Output the [X, Y] coordinate of the center of the cell containing the given text.  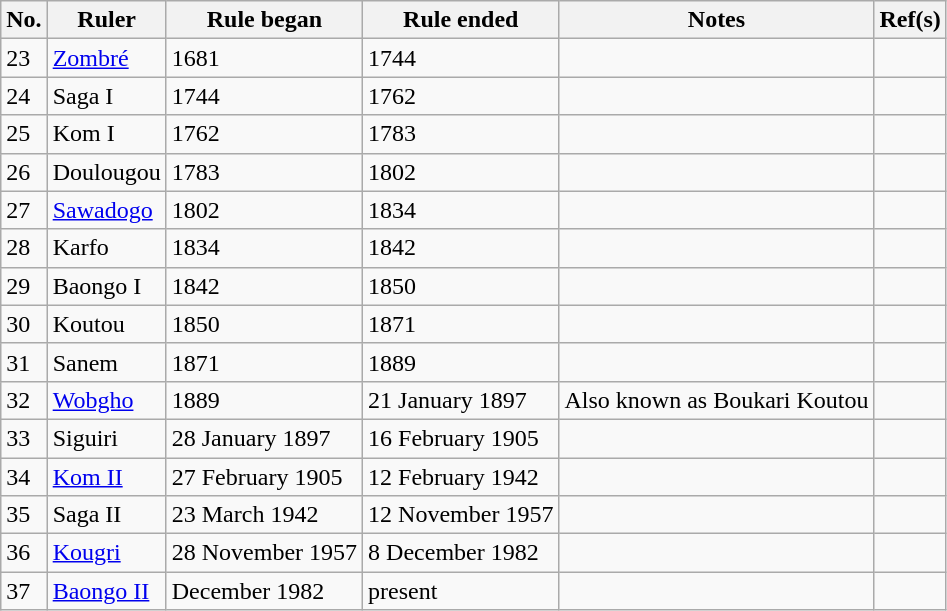
Saga II [106, 515]
37 [24, 591]
32 [24, 400]
Kougri [106, 553]
28 November 1957 [264, 553]
26 [24, 172]
34 [24, 477]
Karfo [106, 248]
23 [24, 58]
30 [24, 324]
28 [24, 248]
21 January 1897 [461, 400]
Sawadogo [106, 210]
Notes [716, 20]
Kom I [106, 134]
31 [24, 362]
Sanem [106, 362]
8 December 1982 [461, 553]
Siguiri [106, 438]
present [461, 591]
Kom II [106, 477]
28 January 1897 [264, 438]
29 [24, 286]
Saga I [106, 96]
12 February 1942 [461, 477]
Baongo I [106, 286]
24 [24, 96]
Ruler [106, 20]
Ref(s) [910, 20]
Koutou [106, 324]
Also known as Boukari Koutou [716, 400]
Rule began [264, 20]
27 [24, 210]
Zombré [106, 58]
35 [24, 515]
Wobgho [106, 400]
Rule ended [461, 20]
Doulougou [106, 172]
36 [24, 553]
16 February 1905 [461, 438]
27 February 1905 [264, 477]
12 November 1957 [461, 515]
23 March 1942 [264, 515]
33 [24, 438]
Baongo II [106, 591]
1681 [264, 58]
No. [24, 20]
December 1982 [264, 591]
25 [24, 134]
